Return [x, y] of the center of cell containing provided text 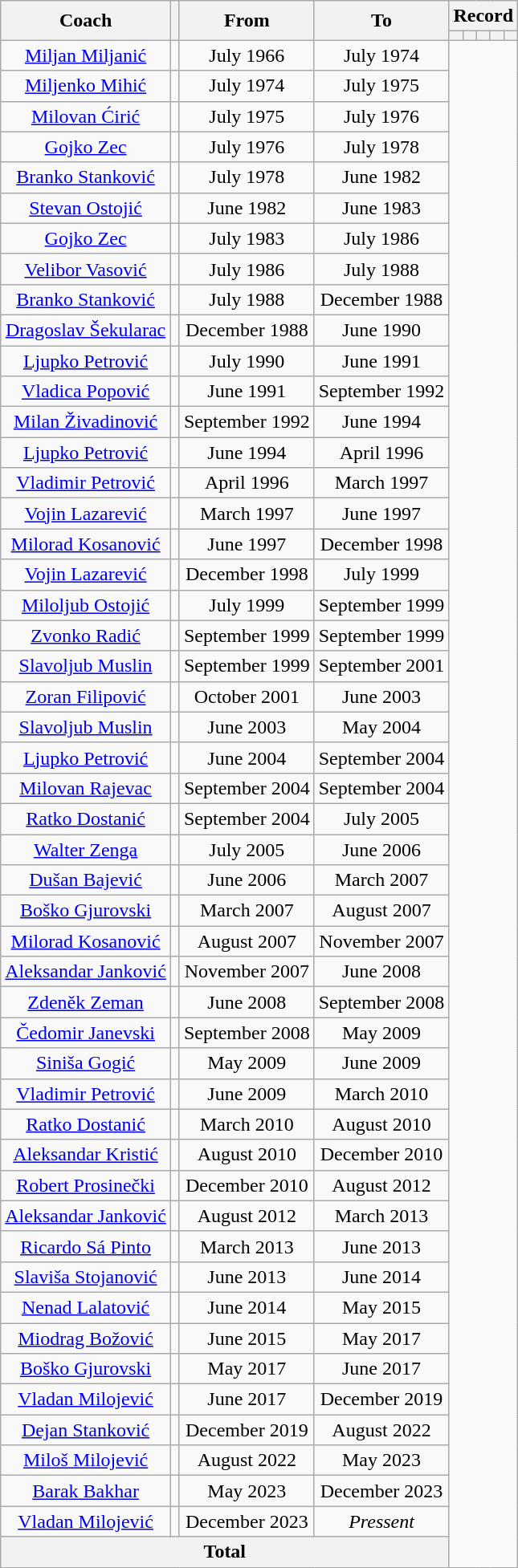
Barak Bakhar [86, 1491]
Miljenko Mihić [86, 86]
June 2015 [247, 1338]
Milan Živadinović [86, 422]
Dušan Bajević [86, 880]
Čedomir Janevski [86, 1033]
Miloš Milojević [86, 1460]
June 1983 [381, 208]
Vladica Popović [86, 392]
Walter Zenga [86, 850]
July 1983 [247, 238]
June 1990 [381, 330]
Zoran Filipović [86, 697]
Zvonko Radić [86, 636]
Dejan Stanković [86, 1430]
Record [483, 16]
July 1966 [247, 55]
June 2004 [247, 758]
July 1990 [247, 360]
Slaviša Stojanović [86, 1277]
Siniša Gogić [86, 1063]
Robert Prosinečki [86, 1185]
October 2001 [247, 697]
Miodrag Božović [86, 1338]
Stevan Ostojić [86, 208]
Zdeněk Zeman [86, 1002]
September 2001 [381, 666]
To [381, 21]
Miljan Miljanić [86, 55]
Coach [86, 21]
Milovan Ćirić [86, 116]
Pressent [381, 1521]
Aleksandar Kristić [86, 1155]
Total [225, 1552]
From [247, 21]
Milovan Rajevac [86, 788]
May 2015 [381, 1307]
Dragoslav Šekularac [86, 330]
Nenad Lalatović [86, 1307]
May 2004 [381, 727]
Ricardo Sá Pinto [86, 1246]
Miloljub Ostojić [86, 605]
Velibor Vasović [86, 269]
